Locate the cell with the specified text and output its (x, y) center coordinate. 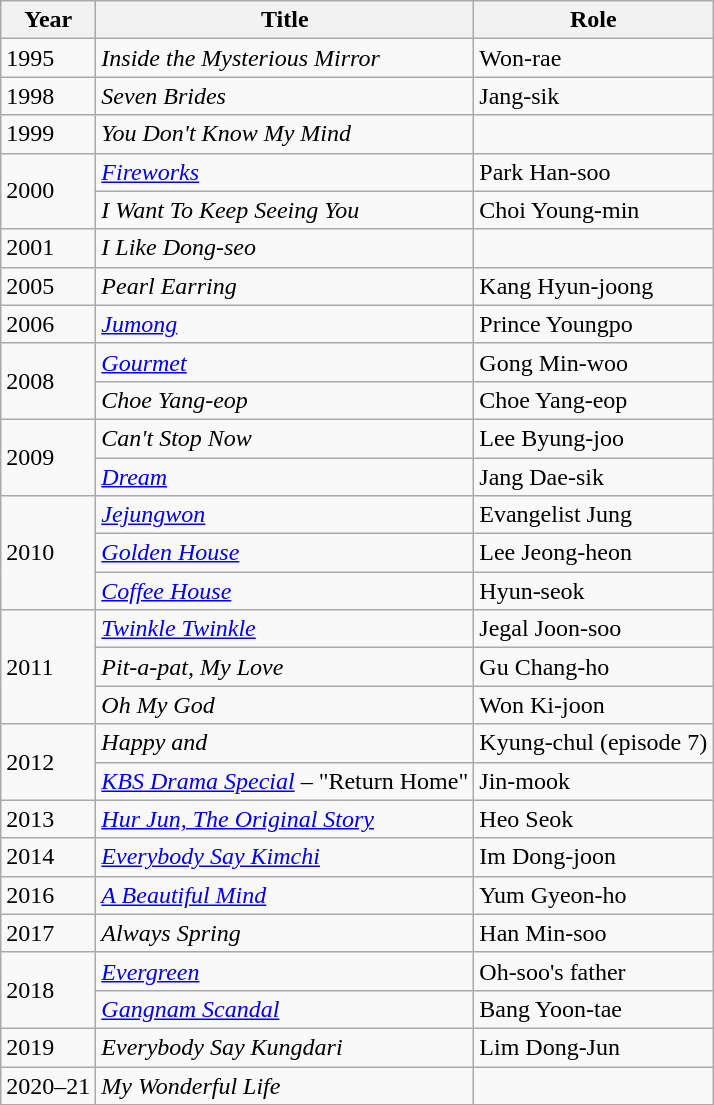
2000 (48, 191)
Golden House (285, 553)
Choi Young-min (594, 210)
Role (594, 20)
Evangelist Jung (594, 515)
2019 (48, 1047)
Kang Hyun-joong (594, 286)
2011 (48, 667)
Seven Brides (285, 96)
Pit-a-pat, My Love (285, 667)
Han Min-soo (594, 933)
2014 (48, 857)
2016 (48, 895)
Always Spring (285, 933)
Won Ki-joon (594, 705)
My Wonderful Life (285, 1085)
Inside the Mysterious Mirror (285, 58)
Happy and (285, 743)
2001 (48, 248)
Jumong (285, 324)
Gong Min-woo (594, 362)
Everybody Say Kimchi (285, 857)
Can't Stop Now (285, 438)
Jin-mook (594, 781)
Lim Dong-Jun (594, 1047)
2009 (48, 457)
Heo Seok (594, 819)
Gangnam Scandal (285, 1009)
2005 (48, 286)
Evergreen (285, 971)
Hur Jun, The Original Story (285, 819)
Everybody Say Kungdari (285, 1047)
2018 (48, 990)
I Like Dong-seo (285, 248)
You Don't Know My Mind (285, 134)
Won-rae (594, 58)
I Want To Keep Seeing You (285, 210)
KBS Drama Special – "Return Home" (285, 781)
2017 (48, 933)
Jang-sik (594, 96)
Yum Gyeon-ho (594, 895)
Gourmet (285, 362)
Jang Dae-sik (594, 477)
Hyun-seok (594, 591)
Oh-soo's father (594, 971)
Lee Jeong-heon (594, 553)
1998 (48, 96)
Twinkle Twinkle (285, 629)
2006 (48, 324)
2013 (48, 819)
Oh My God (285, 705)
Park Han-soo (594, 172)
Dream (285, 477)
2020–21 (48, 1085)
Im Dong-joon (594, 857)
2012 (48, 762)
Title (285, 20)
A Beautiful Mind (285, 895)
Jegal Joon-soo (594, 629)
Pearl Earring (285, 286)
Kyung-chul (episode 7) (594, 743)
2008 (48, 381)
Coffee House (285, 591)
1995 (48, 58)
Jejungwon (285, 515)
Gu Chang-ho (594, 667)
2010 (48, 553)
Bang Yoon-tae (594, 1009)
Year (48, 20)
Prince Youngpo (594, 324)
1999 (48, 134)
Lee Byung-joo (594, 438)
Fireworks (285, 172)
